Scan for the cell matching the given text and deliver its [X, Y] coordinate at center. 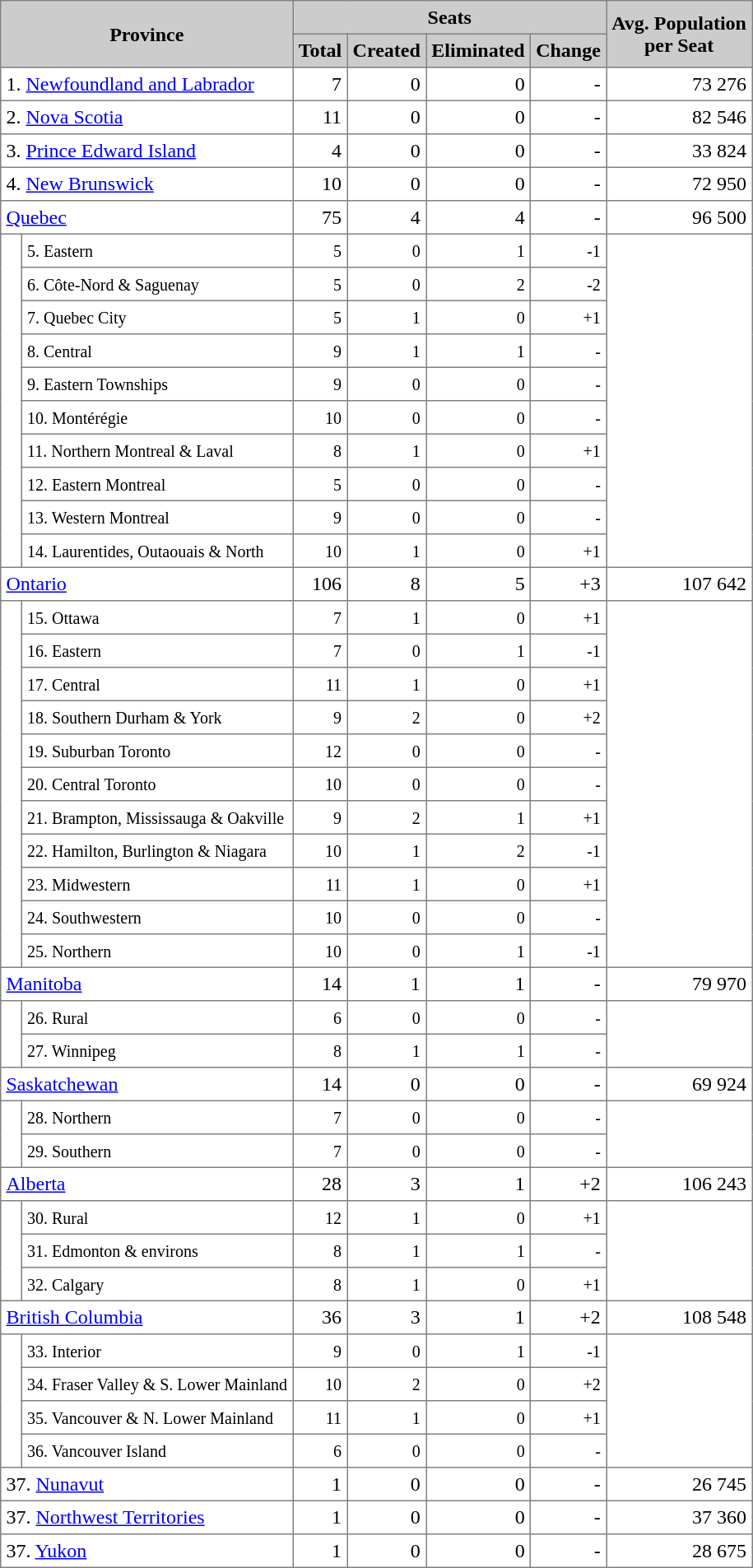
8. Central [157, 351]
36. Vancouver Island [157, 1450]
37. Northwest Territories [146, 1517]
13. Western Montreal [157, 517]
75 [320, 217]
6. Côte-Nord & Saguenay [157, 284]
Eliminated [479, 50]
37 360 [680, 1517]
23. Midwestern [157, 884]
3. Prince Edward Island [146, 151]
33. Interior [157, 1351]
19. Suburban Toronto [157, 751]
106 [320, 584]
Change [568, 50]
1. Newfoundland and Labrador [146, 84]
69 924 [680, 1084]
22. Hamilton, Burlington & Niagara [157, 850]
British Columbia [146, 1317]
32. Calgary [157, 1284]
31. Edmonton & environs [157, 1250]
Alberta [146, 1184]
24. Southwestern [157, 917]
72 950 [680, 184]
7. Quebec City [157, 317]
14. Laurentides, Outaouais & North [157, 551]
+3 [568, 584]
Quebec [146, 217]
37. Yukon [146, 1551]
25. Northern [157, 951]
Province [146, 35]
10. Montérégie [157, 417]
12. Eastern Montreal [157, 484]
11. Northern Montreal & Laval [157, 450]
96 500 [680, 217]
108 548 [680, 1317]
34. Fraser Valley & S. Lower Mainland [157, 1384]
26 745 [680, 1484]
9. Eastern Townships [157, 384]
4. New Brunswick [146, 184]
2. Nova Scotia [146, 117]
Seats [449, 17]
26. Rural [157, 1017]
106 243 [680, 1184]
Total [320, 50]
21. Brampton, Mississauga & Oakville [157, 817]
Ontario [146, 584]
Avg. Populationper Seat [680, 35]
Saskatchewan [146, 1084]
107 642 [680, 584]
17. Central [157, 684]
18. Southern Durham & York [157, 717]
Manitoba [146, 984]
73 276 [680, 84]
79 970 [680, 984]
37. Nunavut [146, 1484]
15. Ottawa [157, 617]
16. Eastern [157, 650]
82 546 [680, 117]
28 [320, 1184]
30. Rural [157, 1217]
5. Eastern [157, 250]
28. Northern [157, 1117]
29. Southern [157, 1151]
Created [387, 50]
27. Winnipeg [157, 1050]
28 675 [680, 1551]
33 824 [680, 151]
36 [320, 1317]
35. Vancouver & N. Lower Mainland [157, 1417]
-2 [568, 284]
20. Central Toronto [157, 784]
